Locate the cell with the specified text and output its (x, y) center coordinate. 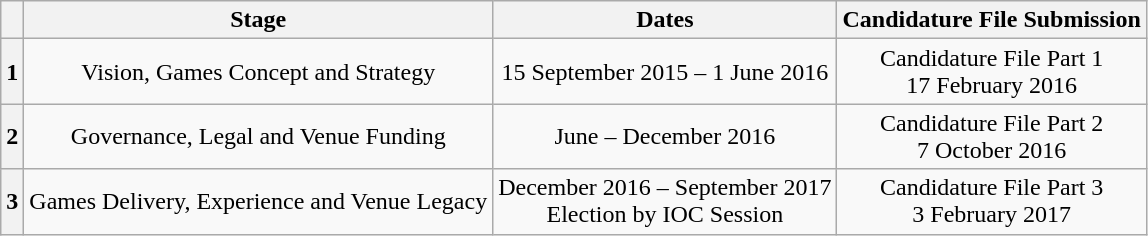
Games Delivery, Experience and Venue Legacy (258, 202)
Candidature File Part 117 February 2016 (992, 72)
Stage (258, 20)
Candidature File Part 27 October 2016 (992, 136)
Candidature File Part 33 February 2017 (992, 202)
June – December 2016 (665, 136)
December 2016 – September 2017Election by IOC Session (665, 202)
Dates (665, 20)
Governance, Legal and Venue Funding (258, 136)
15 September 2015 – 1 June 2016 (665, 72)
Vision, Games Concept and Strategy (258, 72)
3 (12, 202)
1 (12, 72)
2 (12, 136)
Candidature File Submission (992, 20)
